Output the [x, y] coordinate of the center of the cell containing the given text.  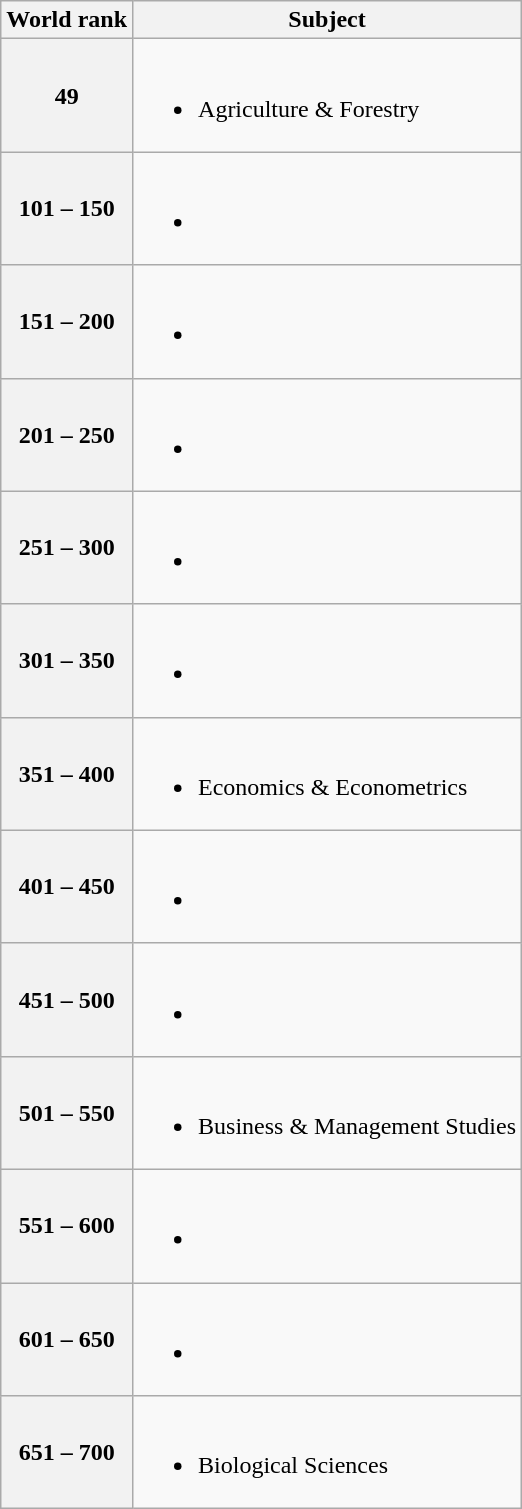
101 – 150 [67, 208]
49 [67, 96]
601 – 650 [67, 1338]
551 – 600 [67, 1226]
351 – 400 [67, 774]
151 – 200 [67, 322]
Subject [328, 20]
Biological Sciences [328, 1452]
401 – 450 [67, 886]
251 – 300 [67, 548]
World rank [67, 20]
Business & Management Studies [328, 1112]
501 – 550 [67, 1112]
Economics & Econometrics [328, 774]
451 – 500 [67, 1000]
301 – 350 [67, 660]
651 – 700 [67, 1452]
201 – 250 [67, 434]
Agriculture & Forestry [328, 96]
